Locate the cell with the specified text and output its [X, Y] center coordinate. 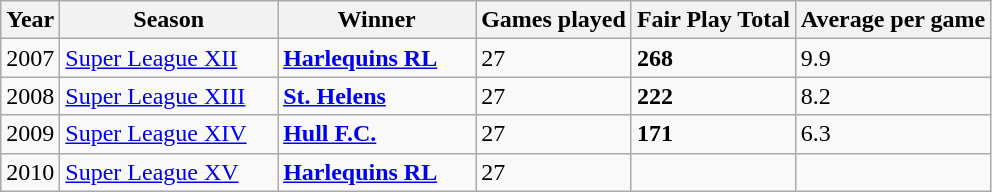
2008 [30, 96]
Average per game [892, 20]
Super League XIII [169, 96]
Fair Play Total [713, 20]
2009 [30, 134]
9.9 [892, 58]
Super League XV [169, 172]
Winner [377, 20]
6.3 [892, 134]
222 [713, 96]
8.2 [892, 96]
2010 [30, 172]
St. Helens [377, 96]
Super League XII [169, 58]
Games played [554, 20]
Year [30, 20]
Season [169, 20]
Super League XIV [169, 134]
171 [713, 134]
268 [713, 58]
2007 [30, 58]
Hull F.C. [377, 134]
